Provide the (X, Y) coordinate of the cell's center where the given text is located.  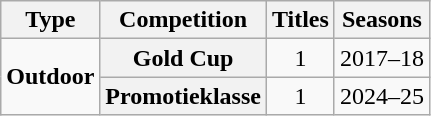
2024–25 (382, 96)
Competition (184, 20)
Outdoor (50, 77)
Titles (300, 20)
Type (50, 20)
Gold Cup (184, 58)
Seasons (382, 20)
Promotieklasse (184, 96)
2017–18 (382, 58)
